Search for the cell housing the specified text and yield its [X, Y] center coordinate. 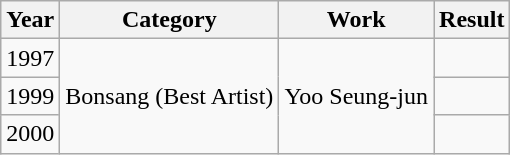
1997 [30, 58]
Category [170, 20]
Year [30, 20]
Yoo Seung-jun [356, 96]
2000 [30, 134]
Work [356, 20]
Result [472, 20]
1999 [30, 96]
Bonsang (Best Artist) [170, 96]
